Scan for the cell matching the given text and deliver its (X, Y) coordinate at center. 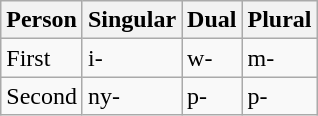
Singular (132, 20)
First (42, 58)
i- (132, 58)
Dual (212, 20)
ny- (132, 96)
Plural (280, 20)
w- (212, 58)
m- (280, 58)
Person (42, 20)
Second (42, 96)
